Determine the [x, y] coordinate at the center of the cell enclosing the given text.  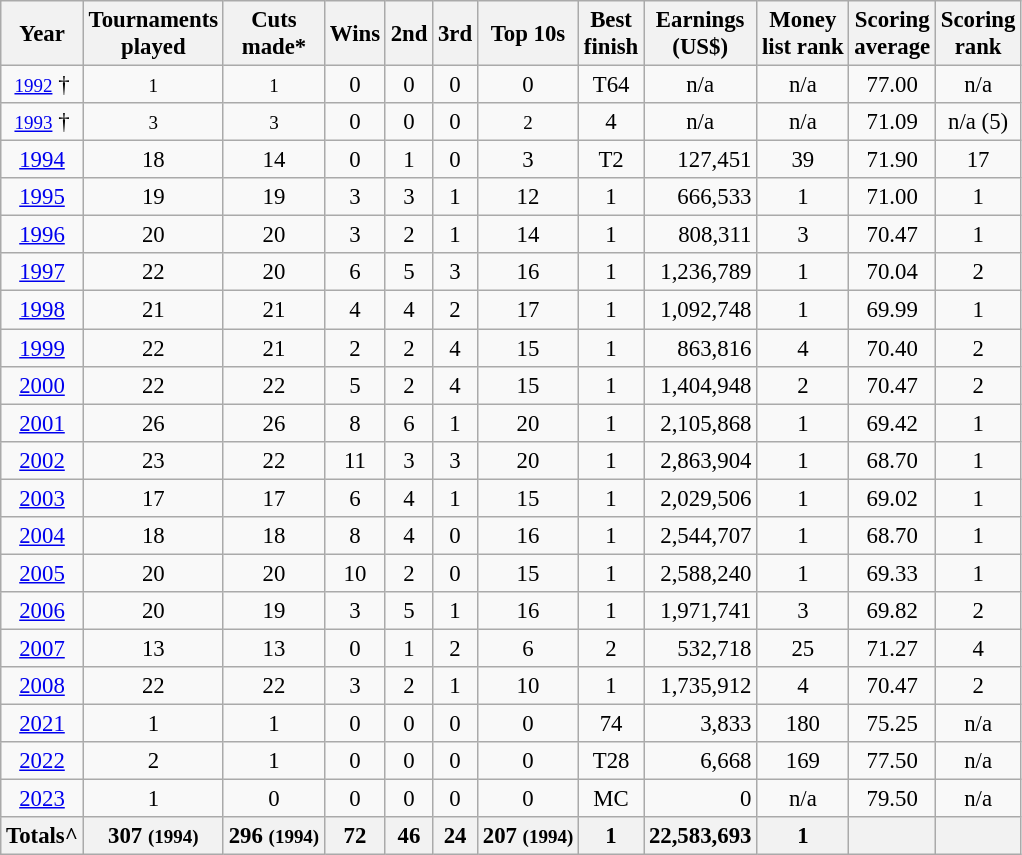
T64 [612, 85]
2021 [42, 724]
71.90 [892, 160]
T28 [612, 761]
77.50 [892, 761]
127,451 [700, 160]
77.00 [892, 85]
6,668 [700, 761]
39 [803, 160]
180 [803, 724]
Tournaments played [153, 34]
70.04 [892, 273]
1998 [42, 310]
46 [408, 836]
296 (1994) [274, 836]
12 [528, 197]
23 [153, 460]
666,533 [700, 197]
69.02 [892, 498]
Bestfinish [612, 34]
Totals^ [42, 836]
2002 [42, 460]
Earnings(US$) [700, 34]
1,971,741 [700, 611]
1994 [42, 160]
2,588,240 [700, 573]
2007 [42, 648]
24 [456, 836]
1,236,789 [700, 273]
Wins [354, 34]
2006 [42, 611]
74 [612, 724]
T2 [612, 160]
Scoring average [892, 34]
69.99 [892, 310]
1996 [42, 235]
Top 10s [528, 34]
2,029,506 [700, 498]
808,311 [700, 235]
2,105,868 [700, 423]
2023 [42, 799]
71.27 [892, 648]
3,833 [700, 724]
11 [354, 460]
532,718 [700, 648]
1992 † [42, 85]
3rd [456, 34]
Year [42, 34]
2,544,707 [700, 536]
Cuts made* [274, 34]
70.40 [892, 348]
71.00 [892, 197]
MC [612, 799]
2nd [408, 34]
71.09 [892, 122]
307 (1994) [153, 836]
Moneylist rank [803, 34]
75.25 [892, 724]
Scoringrank [978, 34]
1,404,948 [700, 385]
2004 [42, 536]
1997 [42, 273]
1993 † [42, 122]
2,863,904 [700, 460]
79.50 [892, 799]
69.33 [892, 573]
1999 [42, 348]
1,092,748 [700, 310]
69.42 [892, 423]
25 [803, 648]
207 (1994) [528, 836]
2005 [42, 573]
1,735,912 [700, 686]
1995 [42, 197]
2022 [42, 761]
2008 [42, 686]
169 [803, 761]
2003 [42, 498]
863,816 [700, 348]
72 [354, 836]
69.82 [892, 611]
n/a (5) [978, 122]
2000 [42, 385]
22,583,693 [700, 836]
2001 [42, 423]
